Scan for the cell matching the given text and deliver its (X, Y) coordinate at center. 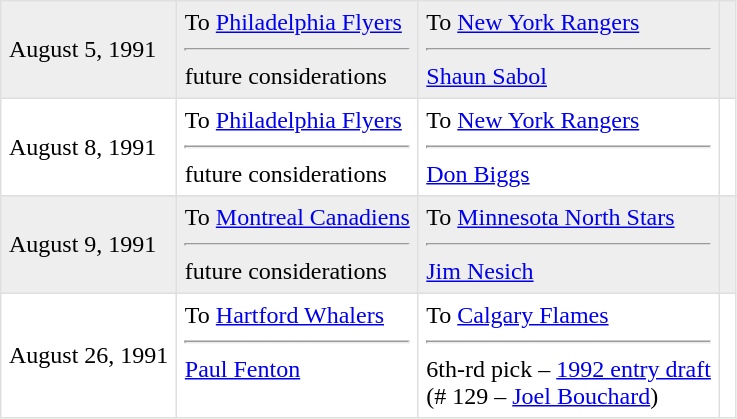
To Minnesota North StarsJim Nesich (568, 245)
To New York RangersShaun Sabol (568, 50)
August 9, 1991 (89, 245)
August 5, 1991 (89, 50)
To Montreal Canadiensfuture considerations (298, 245)
To Hartford WhalersPaul Fenton (298, 355)
August 26, 1991 (89, 355)
To New York RangersDon Biggs (568, 147)
August 8, 1991 (89, 147)
To Calgary Flames6th-rd pick – 1992 entry draft(# 129 – Joel Bouchard) (568, 355)
